Return the (x, y) coordinate for the center point of the cell that contains the specified text.  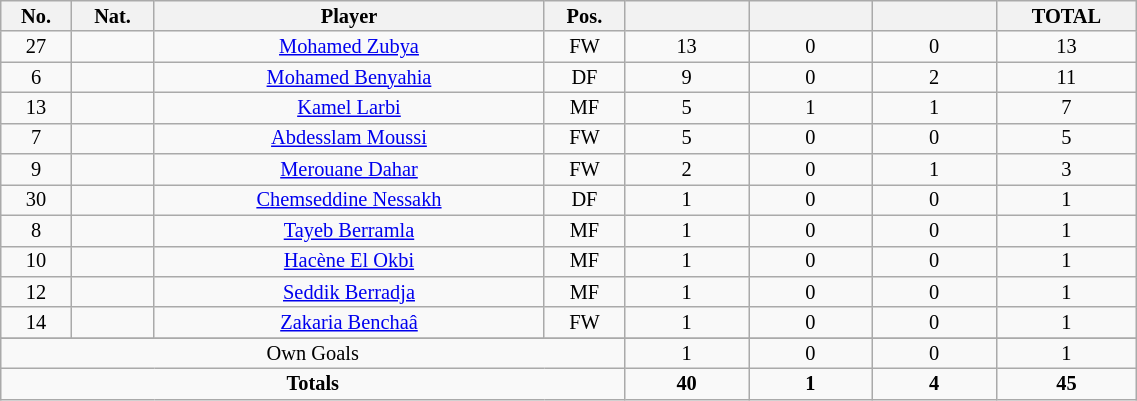
Zakaria Benchaâ (349, 322)
No. (36, 16)
Nat. (112, 16)
11 (1066, 78)
30 (36, 200)
Player (349, 16)
TOTAL (1066, 16)
Totals (313, 384)
8 (36, 230)
Hacène El Okbi (349, 262)
Tayeb Berramla (349, 230)
Mohamed Benyahia (349, 78)
3 (1066, 170)
6 (36, 78)
Merouane Dahar (349, 170)
27 (36, 46)
12 (36, 292)
Mohamed Zubya (349, 46)
4 (934, 384)
Pos. (584, 16)
Own Goals (313, 354)
14 (36, 322)
Kamel Larbi (349, 108)
Seddik Berradja (349, 292)
Chemseddine Nessakh (349, 200)
45 (1066, 384)
40 (687, 384)
10 (36, 262)
Abdesslam Moussi (349, 138)
